Pinpoint the cell where the given text exists, returning its [X, Y] midpoint coordinate. 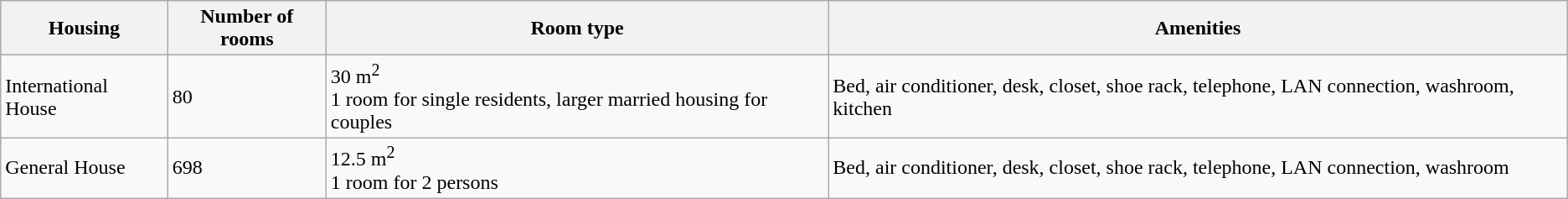
Room type [576, 29]
General House [84, 168]
Housing [84, 29]
International House [84, 97]
30 m21 room for single residents, larger married housing for couples [576, 97]
698 [246, 168]
Amenities [1198, 29]
12.5 m21 room for 2 persons [576, 168]
Bed, air conditioner, desk, closet, shoe rack, telephone, LAN connection, washroom [1198, 168]
Number of rooms [246, 29]
Bed, air conditioner, desk, closet, shoe rack, telephone, LAN connection, washroom, kitchen [1198, 97]
80 [246, 97]
